Determine the (X, Y) coordinate at the center of the cell enclosing the given text.  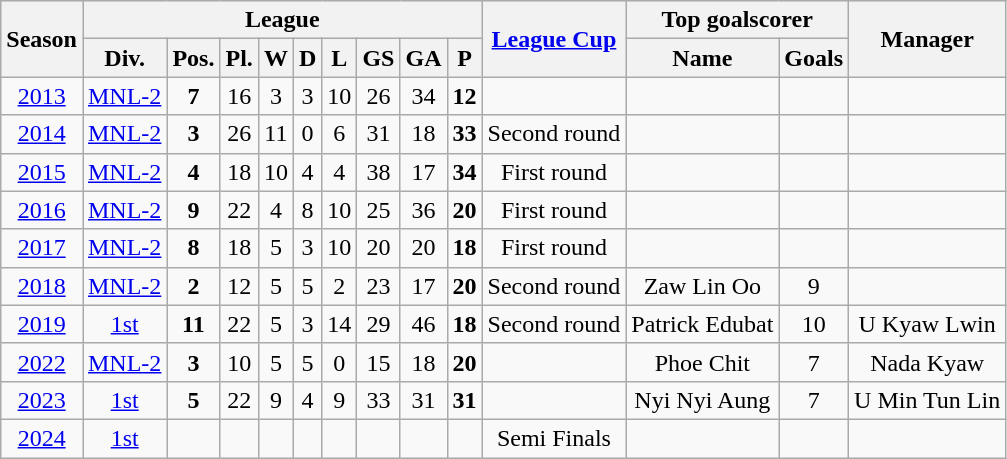
Pl. (239, 58)
2013 (42, 96)
46 (424, 324)
Zaw Lin Oo (702, 286)
League Cup (554, 39)
League (282, 20)
2019 (42, 324)
W (276, 58)
2018 (42, 286)
Name (702, 58)
2014 (42, 134)
Goals (814, 58)
Patrick Edubat (702, 324)
14 (340, 324)
29 (378, 324)
2022 (42, 362)
2017 (42, 248)
15 (378, 362)
Season (42, 39)
D (307, 58)
6 (340, 134)
Manager (928, 39)
P (464, 58)
36 (424, 210)
2015 (42, 172)
U Kyaw Lwin (928, 324)
L (340, 58)
GS (378, 58)
2016 (42, 210)
Nada Kyaw (928, 362)
Nyi Nyi Aung (702, 400)
23 (378, 286)
Phoe Chit (702, 362)
16 (239, 96)
Top goalscorer (738, 20)
2024 (42, 438)
Pos. (194, 58)
Div. (124, 58)
Semi Finals (554, 438)
25 (378, 210)
38 (378, 172)
2023 (42, 400)
GA (424, 58)
U Min Tun Lin (928, 400)
